Search for the cell housing the specified text and yield its (X, Y) center coordinate. 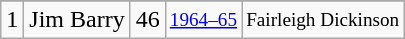
46 (148, 20)
Jim Barry (77, 20)
Fairleigh Dickinson (323, 20)
1964–65 (203, 20)
1 (12, 20)
